Provide the [X, Y] coordinate of the cell's center where the given text is located.  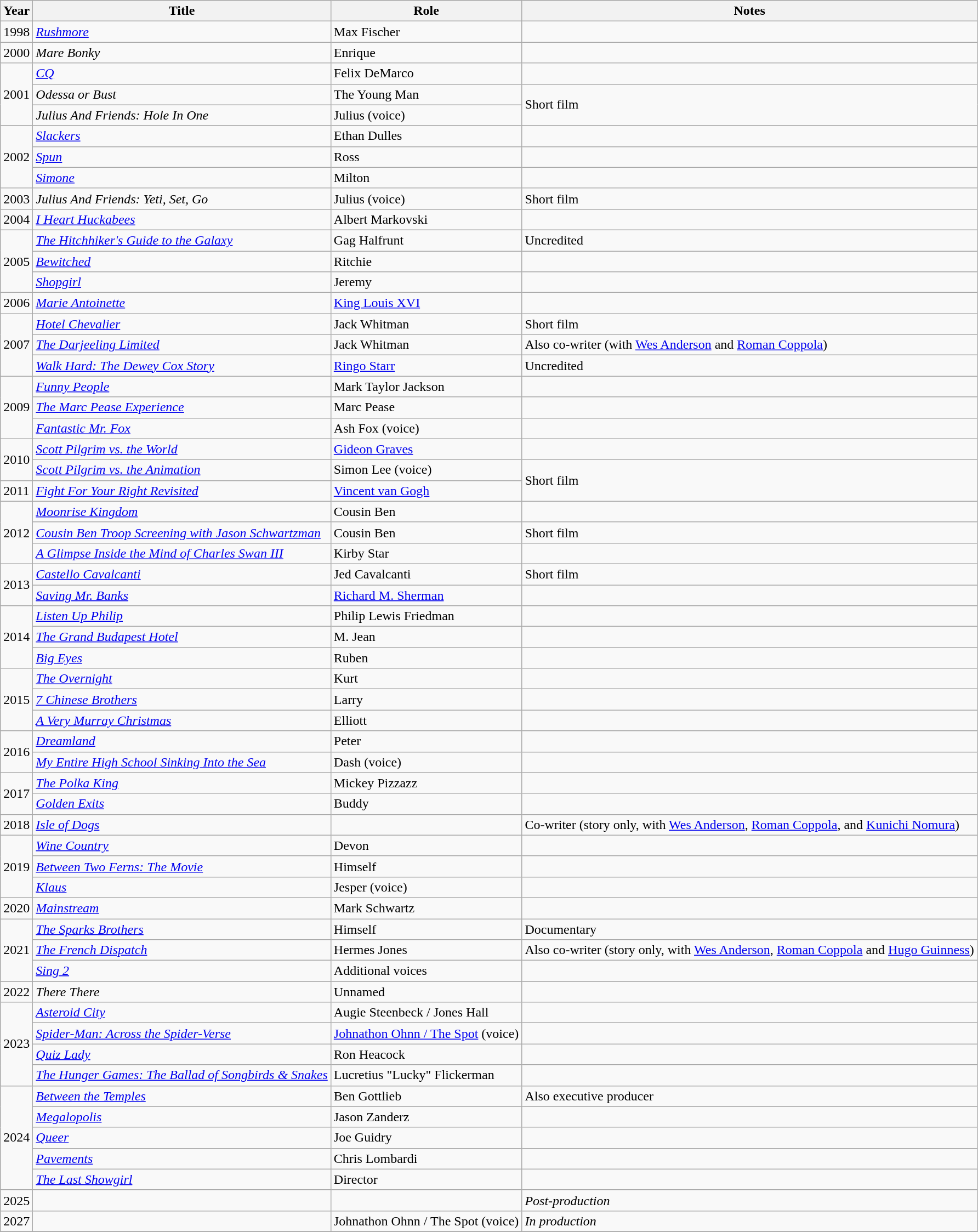
Dash (voice) [427, 762]
Elliott [427, 720]
2002 [16, 157]
Castello Cavalcanti [182, 574]
Buddy [427, 804]
Isle of Dogs [182, 825]
Mare Bonky [182, 53]
Simone [182, 178]
I Heart Huckabees [182, 219]
Jeremy [427, 282]
Year [16, 11]
Scott Pilgrim vs. the World [182, 449]
Also co-writer (with Wes Anderson and Roman Coppola) [749, 345]
Queer [182, 1138]
The Last Showgirl [182, 1179]
2003 [16, 198]
Listen Up Philip [182, 616]
Fight For Your Right Revisited [182, 491]
Hermes Jones [427, 950]
A Glimpse Inside the Mind of Charles Swan III [182, 553]
2023 [16, 1044]
Between Two Ferns: The Movie [182, 866]
Additional voices [427, 971]
2011 [16, 491]
2015 [16, 700]
Gag Halfrunt [427, 240]
Notes [749, 11]
2019 [16, 866]
Ash Fox (voice) [427, 428]
2009 [16, 407]
Mickey Pizzazz [427, 783]
Quiz Lady [182, 1054]
Ross [427, 157]
1998 [16, 32]
The Young Man [427, 94]
The French Dispatch [182, 950]
Sing 2 [182, 971]
2000 [16, 53]
Devon [427, 845]
Cousin Ben Troop Screening with Jason Schwartzman [182, 532]
Unnamed [427, 992]
Klaus [182, 887]
Marie Antoinette [182, 303]
Golden Exits [182, 804]
Julius And Friends: Yeti, Set, Go [182, 198]
The Hunger Games: The Ballad of Songbirds & Snakes [182, 1075]
Kurt [427, 679]
Big Eyes [182, 658]
The Darjeeling Limited [182, 345]
2006 [16, 303]
7 Chinese Brothers [182, 700]
Ringo Starr [427, 366]
Albert Markovski [427, 219]
Between the Temples [182, 1096]
Also executive producer [749, 1096]
The Overnight [182, 679]
Ritchie [427, 262]
Post-production [749, 1200]
CQ [182, 73]
King Louis XVI [427, 303]
Dreamland [182, 741]
Marc Pease [427, 407]
Saving Mr. Banks [182, 595]
2004 [16, 219]
2027 [16, 1221]
Julius And Friends: Hole In One [182, 115]
My Entire High School Sinking Into the Sea [182, 762]
Felix DeMarco [427, 73]
Asteroid City [182, 1013]
Walk Hard: The Dewey Cox Story [182, 366]
2014 [16, 637]
Vincent van Gogh [427, 491]
Moonrise Kingdom [182, 512]
2007 [16, 345]
Director [427, 1179]
Shopgirl [182, 282]
The Polka King [182, 783]
Ron Heacock [427, 1054]
Richard M. Sherman [427, 595]
Rushmore [182, 32]
2021 [16, 950]
Larry [427, 700]
Simon Lee (voice) [427, 470]
2022 [16, 992]
Chris Lombardi [427, 1159]
Co-writer (story only, with Wes Anderson, Roman Coppola, and Kunichi Nomura) [749, 825]
The Sparks Brothers [182, 929]
2001 [16, 94]
Mark Schwartz [427, 908]
Jed Cavalcanti [427, 574]
Megalopolis [182, 1117]
Max Fischer [427, 32]
In production [749, 1221]
2020 [16, 908]
Philip Lewis Friedman [427, 616]
Kirby Star [427, 553]
Milton [427, 178]
2010 [16, 459]
Wine Country [182, 845]
Jesper (voice) [427, 887]
Documentary [749, 929]
Hotel Chevalier [182, 324]
Pavements [182, 1159]
Also co-writer (story only, with Wes Anderson, Roman Coppola and Hugo Guinness) [749, 950]
Jason Zanderz [427, 1117]
Enrique [427, 53]
Spider-Man: Across the Spider-Verse [182, 1034]
2012 [16, 532]
Ethan Dulles [427, 136]
Ruben [427, 658]
M. Jean [427, 637]
Mark Taylor Jackson [427, 387]
Role [427, 11]
A Very Murray Christmas [182, 720]
2018 [16, 825]
Spun [182, 157]
Ben Gottlieb [427, 1096]
Joe Guidry [427, 1138]
The Grand Budapest Hotel [182, 637]
Augie Steenbeck / Jones Hall [427, 1013]
There There [182, 992]
Bewitched [182, 262]
Scott Pilgrim vs. the Animation [182, 470]
Mainstream [182, 908]
The Marc Pease Experience [182, 407]
Peter [427, 741]
Slackers [182, 136]
Fantastic Mr. Fox [182, 428]
2025 [16, 1200]
Gideon Graves [427, 449]
2024 [16, 1138]
2005 [16, 261]
2013 [16, 584]
Odessa or Bust [182, 94]
The Hitchhiker's Guide to the Galaxy [182, 240]
Funny People [182, 387]
Lucretius "Lucky" Flickerman [427, 1075]
2016 [16, 752]
2017 [16, 793]
Title [182, 11]
